From the cell containing the given text, extract its center point as (x, y) coordinate. 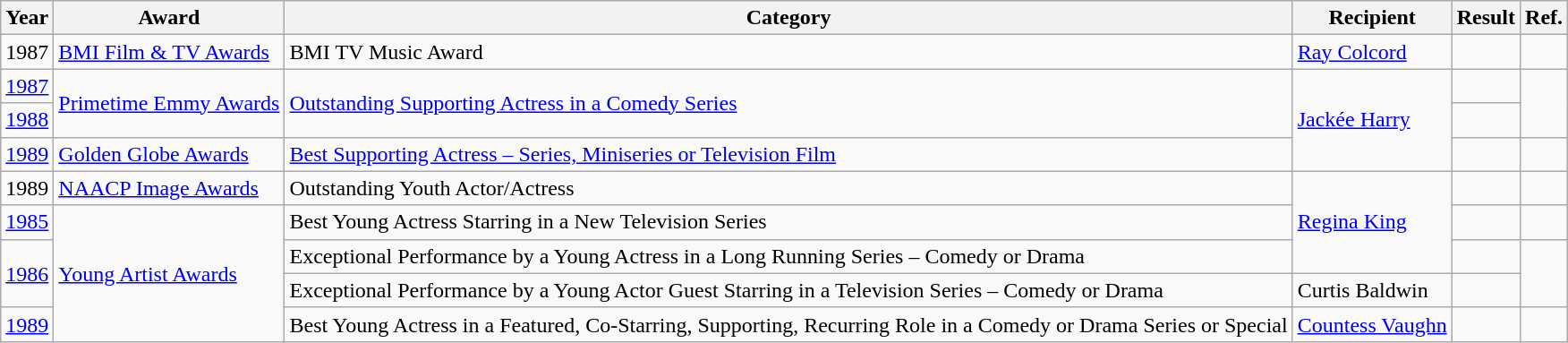
Golden Globe Awards (169, 154)
Primetime Emmy Awards (169, 103)
Young Artist Awards (169, 273)
Recipient (1372, 18)
Outstanding Supporting Actress in a Comedy Series (788, 103)
Category (788, 18)
Result (1486, 18)
Ref. (1545, 18)
Exceptional Performance by a Young Actor Guest Starring in a Television Series – Comedy or Drama (788, 290)
Outstanding Youth Actor/Actress (788, 188)
1985 (27, 222)
Countess Vaughn (1372, 324)
1986 (27, 273)
Year (27, 18)
Best Young Actress Starring in a New Television Series (788, 222)
Curtis Baldwin (1372, 290)
Award (169, 18)
Ray Colcord (1372, 52)
Exceptional Performance by a Young Actress in a Long Running Series – Comedy or Drama (788, 256)
Jackée Harry (1372, 120)
BMI TV Music Award (788, 52)
NAACP Image Awards (169, 188)
1988 (27, 120)
Best Supporting Actress – Series, Miniseries or Television Film (788, 154)
Best Young Actress in a Featured, Co-Starring, Supporting, Recurring Role in a Comedy or Drama Series or Special (788, 324)
BMI Film & TV Awards (169, 52)
Regina King (1372, 222)
